Detect which cell encompasses the target text, then output its [x, y] center coordinate. 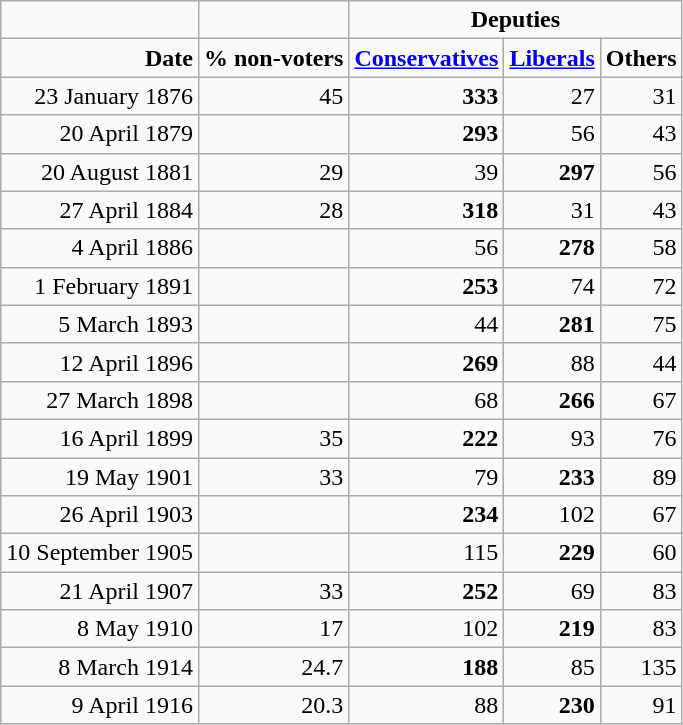
27 March 1898 [100, 400]
234 [426, 515]
269 [426, 362]
Conservatives [426, 58]
Deputies [516, 20]
318 [426, 210]
Others [641, 58]
5 March 1893 [100, 324]
58 [641, 248]
278 [552, 248]
74 [552, 286]
12 April 1896 [100, 362]
23 January 1876 [100, 96]
9 April 1916 [100, 705]
75 [641, 324]
333 [426, 96]
297 [552, 172]
233 [552, 477]
Liberals [552, 58]
253 [426, 286]
27 [552, 96]
Date [100, 58]
27 April 1884 [100, 210]
24.7 [273, 667]
69 [552, 591]
230 [552, 705]
188 [426, 667]
266 [552, 400]
91 [641, 705]
76 [641, 438]
45 [273, 96]
93 [552, 438]
222 [426, 438]
8 May 1910 [100, 629]
10 September 1905 [100, 553]
68 [426, 400]
29 [273, 172]
26 April 1903 [100, 515]
20 April 1879 [100, 134]
16 April 1899 [100, 438]
35 [273, 438]
252 [426, 591]
60 [641, 553]
21 April 1907 [100, 591]
135 [641, 667]
20.3 [273, 705]
% non-voters [273, 58]
219 [552, 629]
293 [426, 134]
39 [426, 172]
19 May 1901 [100, 477]
17 [273, 629]
115 [426, 553]
20 August 1881 [100, 172]
4 April 1886 [100, 248]
1 February 1891 [100, 286]
72 [641, 286]
85 [552, 667]
79 [426, 477]
8 March 1914 [100, 667]
28 [273, 210]
89 [641, 477]
281 [552, 324]
229 [552, 553]
